Pinpoint the cell where the given text exists, returning its [x, y] midpoint coordinate. 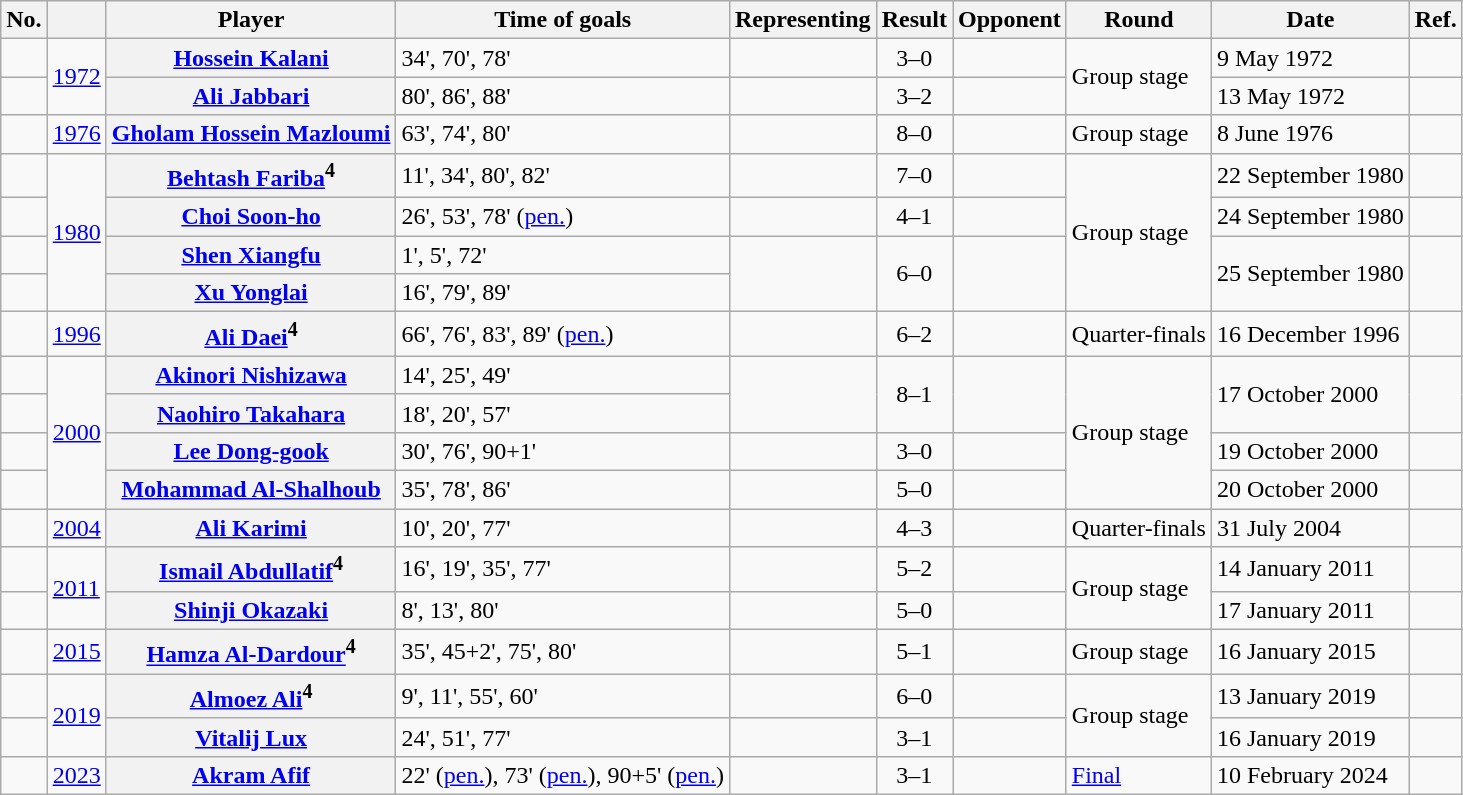
24', 51', 77' [563, 737]
Ali Jabbari [251, 96]
35', 45+2', 75', 80' [563, 652]
16 January 2015 [1310, 652]
Shinji Okazaki [251, 610]
16', 19', 35', 77' [563, 570]
2019 [76, 716]
Choi Soon-ho [251, 217]
17 October 2000 [1310, 394]
13 January 2019 [1310, 696]
Result [914, 20]
1996 [76, 334]
6–2 [914, 334]
9', 11', 55', 60' [563, 696]
2004 [76, 528]
Akram Afif [251, 775]
Xu Yonglai [251, 293]
63', 74', 80' [563, 134]
1976 [76, 134]
35', 78', 86' [563, 489]
66', 76', 83', 89' (pen.) [563, 334]
Behtash Fariba4 [251, 176]
24 September 1980 [1310, 217]
Ref. [1436, 20]
Akinori Nishizawa [251, 375]
Date [1310, 20]
5–2 [914, 570]
9 May 1972 [1310, 58]
20 October 2000 [1310, 489]
Naohiro Takahara [251, 413]
10', 20', 77' [563, 528]
2023 [76, 775]
4–3 [914, 528]
Gholam Hossein Mazloumi [251, 134]
Representing [802, 20]
Hossein Kalani [251, 58]
Round [1138, 20]
Vitalij Lux [251, 737]
Shen Xiangfu [251, 255]
11', 34', 80', 82' [563, 176]
Lee Dong-gook [251, 451]
Ali Daei4 [251, 334]
1', 5', 72' [563, 255]
Final [1138, 775]
Ali Karimi [251, 528]
16 January 2019 [1310, 737]
19 October 2000 [1310, 451]
10 February 2024 [1310, 775]
8–1 [914, 394]
Ismail Abdullatif4 [251, 570]
31 July 2004 [1310, 528]
2000 [76, 432]
7–0 [914, 176]
8–0 [914, 134]
Time of goals [563, 20]
13 May 1972 [1310, 96]
Opponent [1010, 20]
22 September 1980 [1310, 176]
16 December 1996 [1310, 334]
Almoez Ali4 [251, 696]
Mohammad Al-Shalhoub [251, 489]
80', 86', 88' [563, 96]
25 September 1980 [1310, 274]
30', 76', 90+1' [563, 451]
2011 [76, 588]
22' (pen.), 73' (pen.), 90+5' (pen.) [563, 775]
14', 25', 49' [563, 375]
4–1 [914, 217]
Player [251, 20]
26', 53', 78' (pen.) [563, 217]
Hamza Al-Dardour4 [251, 652]
No. [24, 20]
34', 70', 78' [563, 58]
2015 [76, 652]
1972 [76, 77]
1980 [76, 232]
8 June 1976 [1310, 134]
17 January 2011 [1310, 610]
18', 20', 57' [563, 413]
3–2 [914, 96]
8', 13', 80' [563, 610]
5–1 [914, 652]
16', 79', 89' [563, 293]
14 January 2011 [1310, 570]
